Detect which cell encompasses the target text, then output its (X, Y) center coordinate. 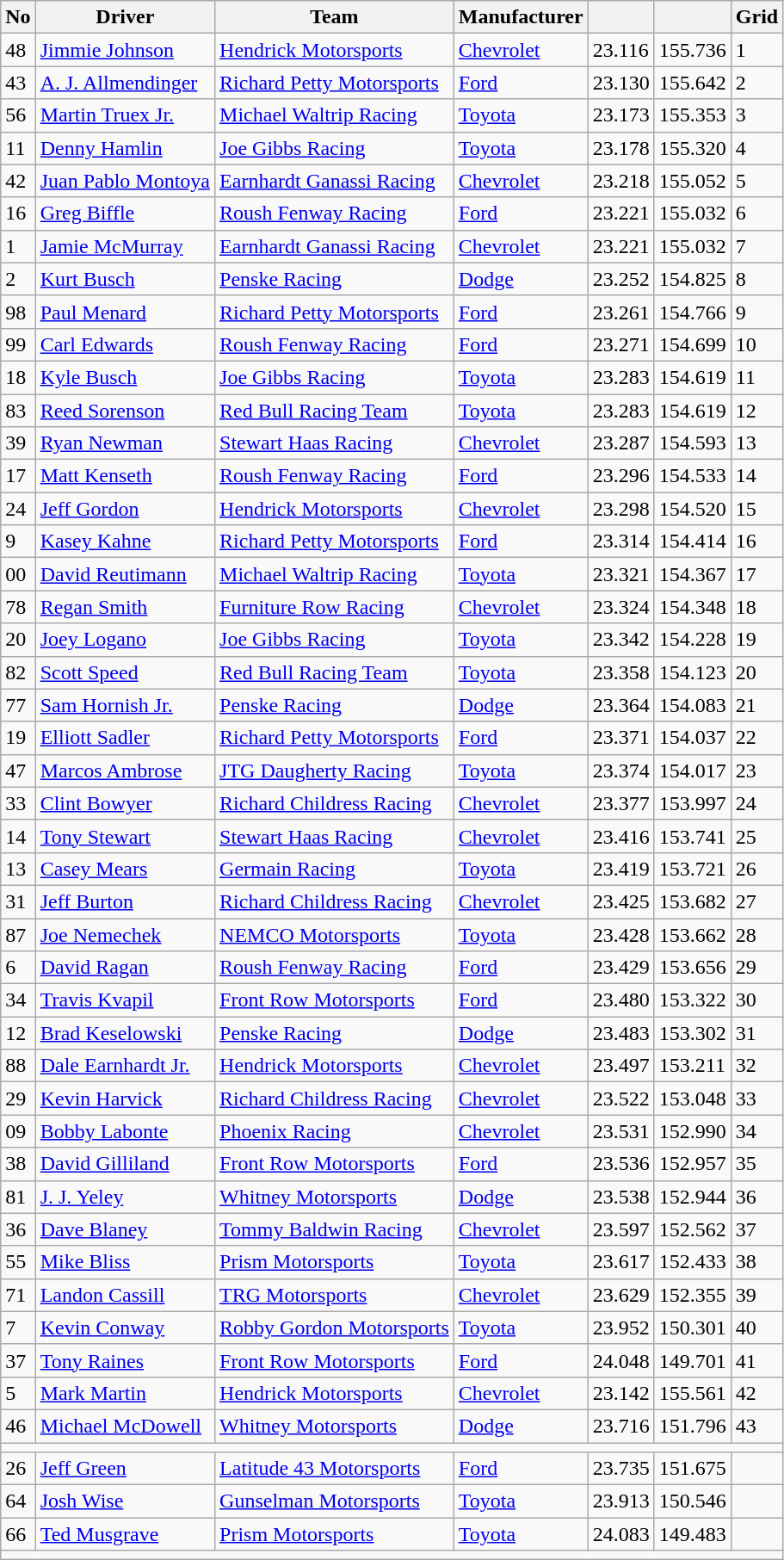
153.721 (692, 869)
27 (756, 901)
Bobby Labonte (125, 1131)
77 (18, 705)
98 (18, 312)
Matt Kenseth (125, 476)
Germain Racing (335, 869)
Landon Cassill (125, 1295)
23.358 (621, 672)
151.796 (692, 1426)
Ted Musgrave (125, 1534)
23.218 (621, 181)
154.083 (692, 705)
150.301 (692, 1328)
32 (756, 1066)
10 (756, 344)
3 (756, 115)
78 (18, 607)
64 (18, 1501)
153.322 (692, 1000)
Kasey Kahne (125, 542)
23.252 (621, 279)
Jeff Green (125, 1469)
Kurt Busch (125, 279)
Furniture Row Racing (335, 607)
Joey Logano (125, 640)
23.173 (621, 115)
23.483 (621, 1033)
Kevin Harvick (125, 1099)
Tony Raines (125, 1360)
Michael McDowell (125, 1426)
41 (756, 1360)
Brad Keselowski (125, 1033)
23.130 (621, 83)
Jimmie Johnson (125, 50)
87 (18, 934)
23.617 (621, 1262)
47 (18, 771)
22 (756, 738)
24.048 (621, 1360)
Greg Biffle (125, 214)
154.414 (692, 542)
55 (18, 1262)
99 (18, 344)
66 (18, 1534)
Tommy Baldwin Racing (335, 1229)
Jeff Gordon (125, 509)
151.675 (692, 1469)
Reed Sorenson (125, 411)
82 (18, 672)
Paul Menard (125, 312)
23.428 (621, 934)
23.716 (621, 1426)
Denny Hamlin (125, 148)
Clint Bowyer (125, 803)
155.320 (692, 148)
154.123 (692, 672)
Mark Martin (125, 1393)
Marcos Ambrose (125, 771)
Jeff Burton (125, 901)
23.321 (621, 574)
153.741 (692, 836)
88 (18, 1066)
23 (756, 771)
Tony Stewart (125, 836)
JTG Daugherty Racing (335, 771)
23.271 (621, 344)
71 (18, 1295)
154.017 (692, 771)
Josh Wise (125, 1501)
23.522 (621, 1099)
23.531 (621, 1131)
23.597 (621, 1229)
15 (756, 509)
Joe Nemechek (125, 934)
23.497 (621, 1066)
154.348 (692, 607)
Elliott Sadler (125, 738)
Latitude 43 Motorsports (335, 1469)
46 (18, 1426)
149.483 (692, 1534)
154.766 (692, 312)
154.699 (692, 344)
152.944 (692, 1197)
23.324 (621, 607)
23.374 (621, 771)
23.371 (621, 738)
Martin Truex Jr. (125, 115)
154.593 (692, 443)
155.642 (692, 83)
TRG Motorsports (335, 1295)
152.355 (692, 1295)
Travis Kvapil (125, 1000)
149.701 (692, 1360)
81 (18, 1197)
154.533 (692, 476)
00 (18, 574)
Carl Edwards (125, 344)
A. J. Allmendinger (125, 83)
153.211 (692, 1066)
23.178 (621, 148)
23.429 (621, 968)
23.425 (621, 901)
8 (756, 279)
Gunselman Motorsports (335, 1501)
154.367 (692, 574)
155.561 (692, 1393)
152.990 (692, 1131)
Juan Pablo Montoya (125, 181)
30 (756, 1000)
154.520 (692, 509)
09 (18, 1131)
Manufacturer (521, 17)
23.538 (621, 1197)
Driver (125, 17)
4 (756, 148)
155.736 (692, 50)
23.298 (621, 509)
Ryan Newman (125, 443)
152.433 (692, 1262)
23.536 (621, 1164)
23.629 (621, 1295)
21 (756, 705)
David Gilliland (125, 1164)
Team (335, 17)
154.037 (692, 738)
Regan Smith (125, 607)
35 (756, 1164)
23.735 (621, 1469)
23.364 (621, 705)
23.913 (621, 1501)
23.116 (621, 50)
153.997 (692, 803)
Kevin Conway (125, 1328)
23.287 (621, 443)
152.562 (692, 1229)
23.261 (621, 312)
83 (18, 411)
154.228 (692, 640)
David Reutimann (125, 574)
Phoenix Racing (335, 1131)
Dave Blaney (125, 1229)
150.546 (692, 1501)
153.682 (692, 901)
Grid (756, 17)
NEMCO Motorsports (335, 934)
Sam Hornish Jr. (125, 705)
David Ragan (125, 968)
23.314 (621, 542)
23.296 (621, 476)
J. J. Yeley (125, 1197)
Dale Earnhardt Jr. (125, 1066)
28 (756, 934)
153.048 (692, 1099)
48 (18, 50)
25 (756, 836)
23.952 (621, 1328)
Mike Bliss (125, 1262)
153.302 (692, 1033)
Casey Mears (125, 869)
153.656 (692, 968)
Kyle Busch (125, 377)
23.342 (621, 640)
154.825 (692, 279)
Robby Gordon Motorsports (335, 1328)
No (18, 17)
Jamie McMurray (125, 246)
24.083 (621, 1534)
Scott Speed (125, 672)
40 (756, 1328)
153.662 (692, 934)
23.142 (621, 1393)
155.052 (692, 181)
155.353 (692, 115)
23.377 (621, 803)
23.419 (621, 869)
56 (18, 115)
152.957 (692, 1164)
23.480 (621, 1000)
23.416 (621, 836)
